Determine the [X, Y] coordinate at the center of the cell enclosing the given text.  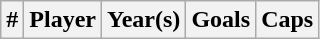
Goals [221, 20]
# [12, 20]
Player [63, 20]
Caps [288, 20]
Year(s) [144, 20]
